From the cell containing the given text, extract its center point as [x, y] coordinate. 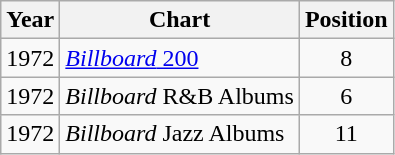
Chart [180, 20]
8 [346, 58]
6 [346, 96]
11 [346, 134]
Billboard R&B Albums [180, 96]
Billboard 200 [180, 58]
Year [30, 20]
Billboard Jazz Albums [180, 134]
Position [346, 20]
